Provide the [X, Y] coordinate of the cell's center where the given text is located.  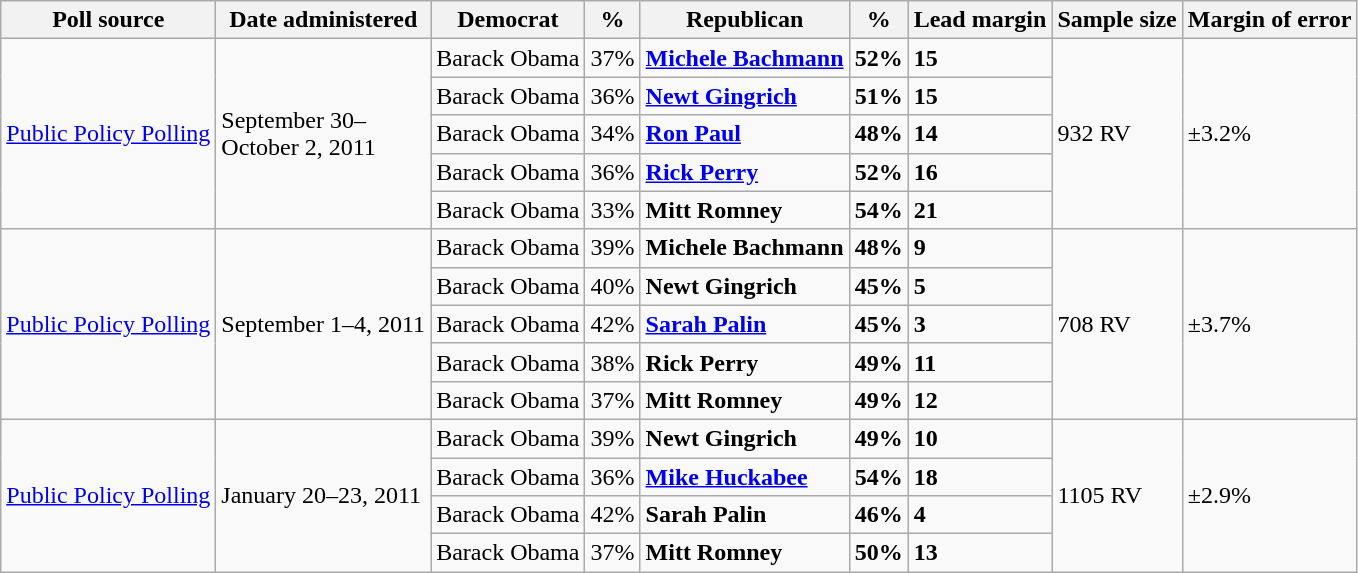
Democrat [508, 20]
13 [980, 553]
10 [980, 438]
Sample size [1117, 20]
708 RV [1117, 324]
12 [980, 400]
January 20–23, 2011 [324, 495]
September 1–4, 2011 [324, 324]
Margin of error [1270, 20]
Republican [744, 20]
±3.2% [1270, 134]
46% [878, 515]
September 30–October 2, 2011 [324, 134]
38% [612, 362]
5 [980, 286]
Ron Paul [744, 134]
1105 RV [1117, 495]
50% [878, 553]
33% [612, 210]
Lead margin [980, 20]
40% [612, 286]
16 [980, 172]
21 [980, 210]
11 [980, 362]
Date administered [324, 20]
51% [878, 96]
18 [980, 477]
34% [612, 134]
3 [980, 324]
932 RV [1117, 134]
Mike Huckabee [744, 477]
4 [980, 515]
Poll source [108, 20]
±3.7% [1270, 324]
9 [980, 248]
±2.9% [1270, 495]
14 [980, 134]
